Identify which cell holds the provided text, then report its [x, y] central coordinate. 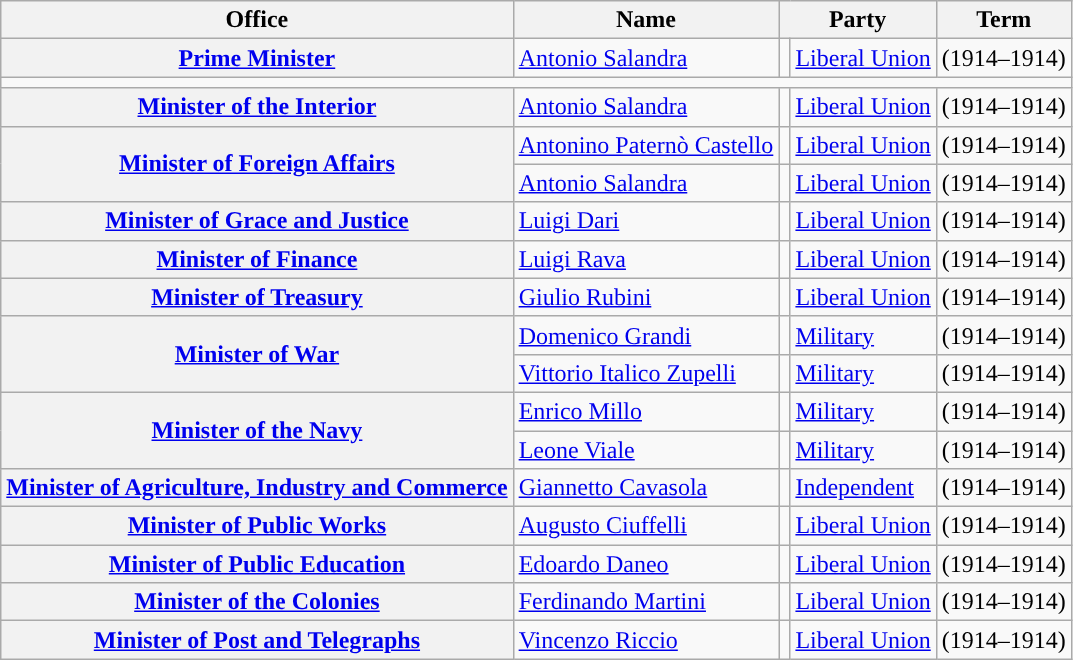
Minister of Finance [257, 259]
Minister of War [257, 354]
Name [646, 20]
Minister of Foreign Affairs [257, 164]
Ferdinando Martini [646, 602]
Leone Viale [646, 449]
Minister of Public Works [257, 526]
Minister of the Interior [257, 107]
Office [257, 20]
Luigi Dari [646, 221]
Minister of Post and Telegraphs [257, 640]
Enrico Millo [646, 411]
Term [1004, 20]
Minister of Grace and Justice [257, 221]
Augusto Ciuffelli [646, 526]
Edoardo Daneo [646, 564]
Antonino Paternò Castello [646, 145]
Minister of Public Education [257, 564]
Independent [863, 488]
Giulio Rubini [646, 297]
Vittorio Italico Zupelli [646, 373]
Party [858, 20]
Giannetto Cavasola [646, 488]
Luigi Rava [646, 259]
Vincenzo Riccio [646, 640]
Prime Minister [257, 58]
Minister of the Colonies [257, 602]
Domenico Grandi [646, 335]
Minister of Treasury [257, 297]
Minister of the Navy [257, 430]
Minister of Agriculture, Industry and Commerce [257, 488]
